Find where the given text appears and provide that cell's center as [X, Y] coordinate. 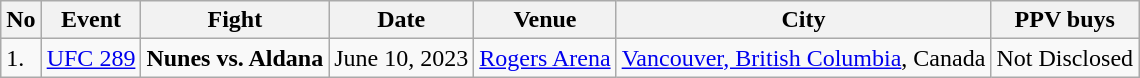
Vancouver, British Columbia, Canada [804, 58]
PPV buys [1065, 20]
City [804, 20]
1. [21, 58]
Rogers Arena [545, 58]
June 10, 2023 [402, 58]
Venue [545, 20]
No [21, 20]
UFC 289 [91, 58]
Not Disclosed [1065, 58]
Date [402, 20]
Fight [235, 20]
Nunes vs. Aldana [235, 58]
Event [91, 20]
